Extract the (X, Y) coordinate from the center of the cell holding the provided text.  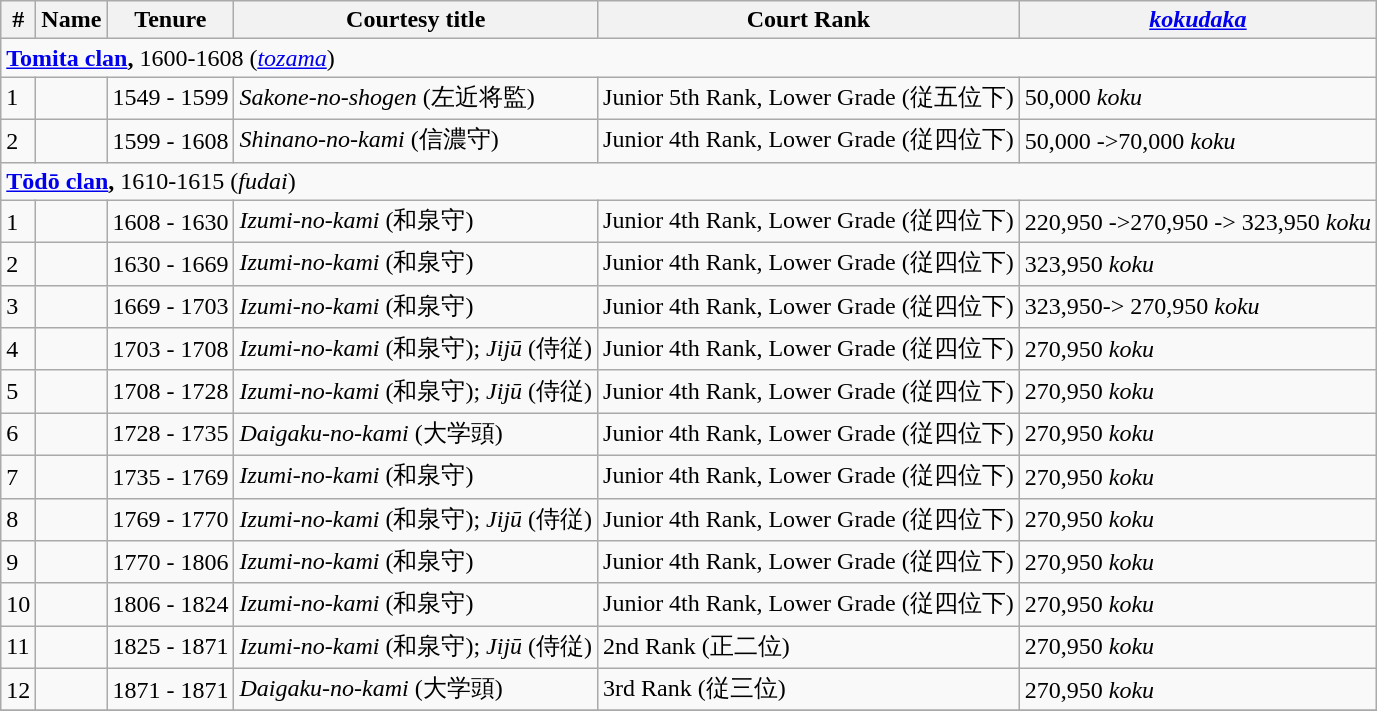
50,000 ->70,000 koku (1198, 140)
9 (18, 562)
1669 - 1703 (170, 306)
Name (72, 20)
Shinano-no-kami (信濃守) (416, 140)
Tomita clan, 1600-1608 (tozama) (689, 58)
6 (18, 434)
Courtesy title (416, 20)
Sakone-no-shogen (左近将監) (416, 98)
8 (18, 520)
Tenure (170, 20)
1708 - 1728 (170, 392)
1735 - 1769 (170, 476)
2nd Rank (正二位) (809, 648)
# (18, 20)
1728 - 1735 (170, 434)
1549 - 1599 (170, 98)
Junior 5th Rank, Lower Grade (従五位下) (809, 98)
5 (18, 392)
1703 - 1708 (170, 350)
1770 - 1806 (170, 562)
Tōdō clan, 1610-1615 (fudai) (689, 181)
11 (18, 648)
12 (18, 690)
3 (18, 306)
50,000 koku (1198, 98)
3rd Rank (従三位) (809, 690)
1630 - 1669 (170, 264)
220,950 ->270,950 -> 323,950 koku (1198, 222)
1871 - 1871 (170, 690)
7 (18, 476)
4 (18, 350)
1599 - 1608 (170, 140)
323,950-> 270,950 koku (1198, 306)
1806 - 1824 (170, 604)
10 (18, 604)
1769 - 1770 (170, 520)
Court Rank (809, 20)
1825 - 1871 (170, 648)
323,950 koku (1198, 264)
kokudaka (1198, 20)
1608 - 1630 (170, 222)
